Identify which cell holds the provided text, then report its (X, Y) central coordinate. 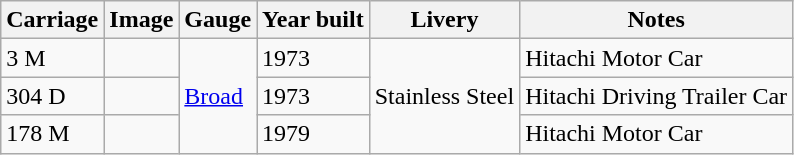
304 D (52, 96)
Gauge (218, 20)
Broad (218, 96)
Year built (314, 20)
Carriage (52, 20)
1979 (314, 134)
178 M (52, 134)
3 M (52, 58)
Stainless Steel (444, 96)
Notes (656, 20)
Livery (444, 20)
Image (142, 20)
Hitachi Driving Trailer Car (656, 96)
